Return (x, y) of the center of cell containing provided text 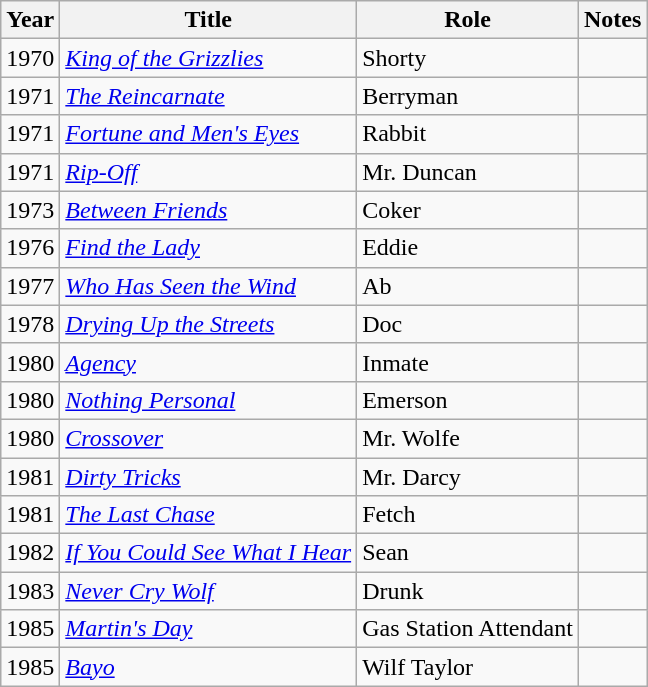
Martin's Day (208, 629)
Mr. Darcy (468, 477)
Never Cry Wolf (208, 591)
Shorty (468, 58)
Drunk (468, 591)
Crossover (208, 438)
Agency (208, 362)
Drying Up the Streets (208, 324)
Role (468, 20)
1973 (30, 210)
Bayo (208, 667)
Ab (468, 286)
Wilf Taylor (468, 667)
The Reincarnate (208, 96)
King of the Grizzlies (208, 58)
Mr. Wolfe (468, 438)
Gas Station Attendant (468, 629)
Dirty Tricks (208, 477)
Rabbit (468, 134)
Emerson (468, 400)
The Last Chase (208, 515)
Fortune and Men's Eyes (208, 134)
1982 (30, 553)
Doc (468, 324)
Eddie (468, 248)
Fetch (468, 515)
Rip-Off (208, 172)
Sean (468, 553)
1976 (30, 248)
Between Friends (208, 210)
Mr. Duncan (468, 172)
If You Could See What I Hear (208, 553)
Find the Lady (208, 248)
Notes (612, 20)
1983 (30, 591)
Nothing Personal (208, 400)
1978 (30, 324)
Coker (468, 210)
Inmate (468, 362)
Year (30, 20)
1977 (30, 286)
Title (208, 20)
Berryman (468, 96)
1970 (30, 58)
Who Has Seen the Wind (208, 286)
